Locate the cell with the specified text and output its (x, y) center coordinate. 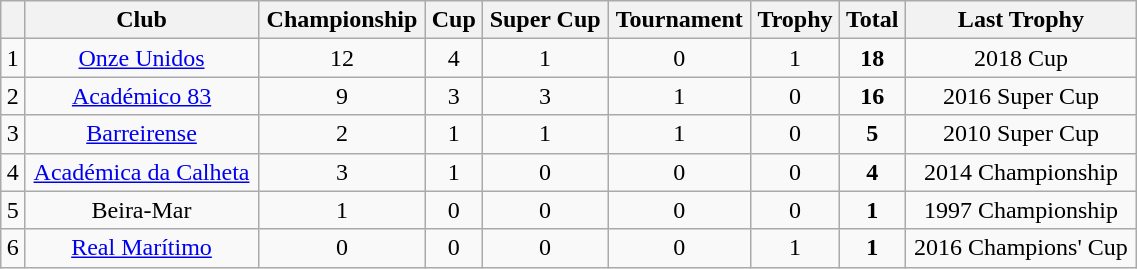
Académica da Calheta (142, 172)
2010 Super Cup (1021, 134)
18 (872, 58)
9 (342, 96)
6 (13, 248)
Real Marítimo (142, 248)
Barreirense (142, 134)
1997 Championship (1021, 210)
12 (342, 58)
2014 Championship (1021, 172)
Onze Unidos (142, 58)
2018 Cup (1021, 58)
Cup (454, 20)
2016 Super Cup (1021, 96)
Last Trophy (1021, 20)
Club (142, 20)
Tournament (680, 20)
16 (872, 96)
Trophy (796, 20)
Total (872, 20)
Super Cup (545, 20)
Beira-Mar (142, 210)
2016 Champions' Cup (1021, 248)
Championship (342, 20)
Académico 83 (142, 96)
